Return the (x, y) coordinate for the center point of the cell that contains the specified text.  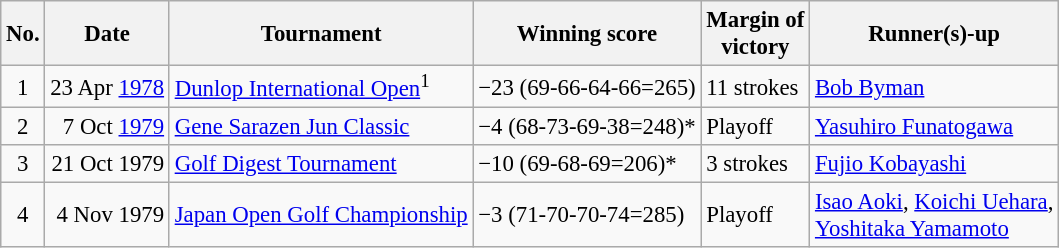
Yasuhiro Funatogawa (934, 127)
4 Nov 1979 (107, 216)
21 Oct 1979 (107, 164)
Isao Aoki, Koichi Uehara, Yoshitaka Yamamoto (934, 216)
Margin ofvictory (756, 34)
Japan Open Golf Championship (321, 216)
Golf Digest Tournament (321, 164)
1 (23, 87)
No. (23, 34)
Dunlop International Open1 (321, 87)
Bob Byman (934, 87)
2 (23, 127)
4 (23, 216)
Runner(s)-up (934, 34)
Winning score (587, 34)
Tournament (321, 34)
−4 (68-73-69-38=248)* (587, 127)
−10 (69-68-69=206)* (587, 164)
7 Oct 1979 (107, 127)
Date (107, 34)
23 Apr 1978 (107, 87)
−23 (69-66-64-66=265) (587, 87)
−3 (71-70-70-74=285) (587, 216)
Fujio Kobayashi (934, 164)
3 (23, 164)
Gene Sarazen Jun Classic (321, 127)
11 strokes (756, 87)
3 strokes (756, 164)
